Search for the cell housing the specified text and yield its (X, Y) center coordinate. 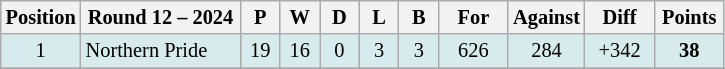
Round 12 – 2024 (161, 17)
P (260, 17)
W (300, 17)
+342 (620, 51)
D (340, 17)
Diff (620, 17)
38 (689, 51)
L (379, 17)
284 (546, 51)
Northern Pride (161, 51)
0 (340, 51)
Points (689, 17)
Position (41, 17)
16 (300, 51)
B (419, 17)
Against (546, 17)
19 (260, 51)
1 (41, 51)
626 (474, 51)
For (474, 17)
